Search for the cell housing the specified text and yield its [X, Y] center coordinate. 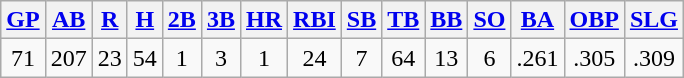
207 [68, 58]
H [144, 20]
BB [446, 20]
SLG [654, 20]
2B [182, 20]
23 [110, 58]
64 [404, 58]
24 [315, 58]
.261 [538, 58]
6 [490, 58]
13 [446, 58]
54 [144, 58]
TB [404, 20]
3B [220, 20]
BA [538, 20]
SO [490, 20]
RBI [315, 20]
AB [68, 20]
7 [361, 58]
.305 [594, 58]
3 [220, 58]
71 [23, 58]
HR [264, 20]
OBP [594, 20]
SB [361, 20]
.309 [654, 58]
GP [23, 20]
R [110, 20]
